Identify which cell holds the provided text, then report its (x, y) central coordinate. 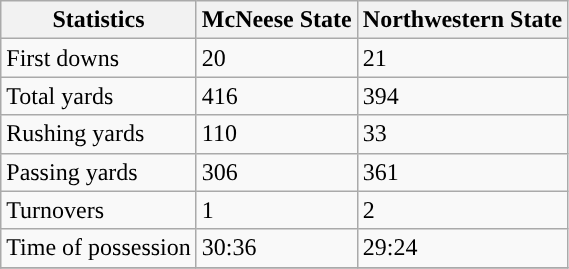
30:36 (276, 248)
2 (462, 210)
Turnovers (99, 210)
Total yards (99, 96)
306 (276, 172)
McNeese State (276, 20)
Rushing yards (99, 134)
Passing yards (99, 172)
1 (276, 210)
29:24 (462, 248)
Northwestern State (462, 20)
Time of possession (99, 248)
21 (462, 58)
Statistics (99, 20)
416 (276, 96)
110 (276, 134)
394 (462, 96)
361 (462, 172)
First downs (99, 58)
33 (462, 134)
20 (276, 58)
